Detect which cell encompasses the target text, then output its [X, Y] center coordinate. 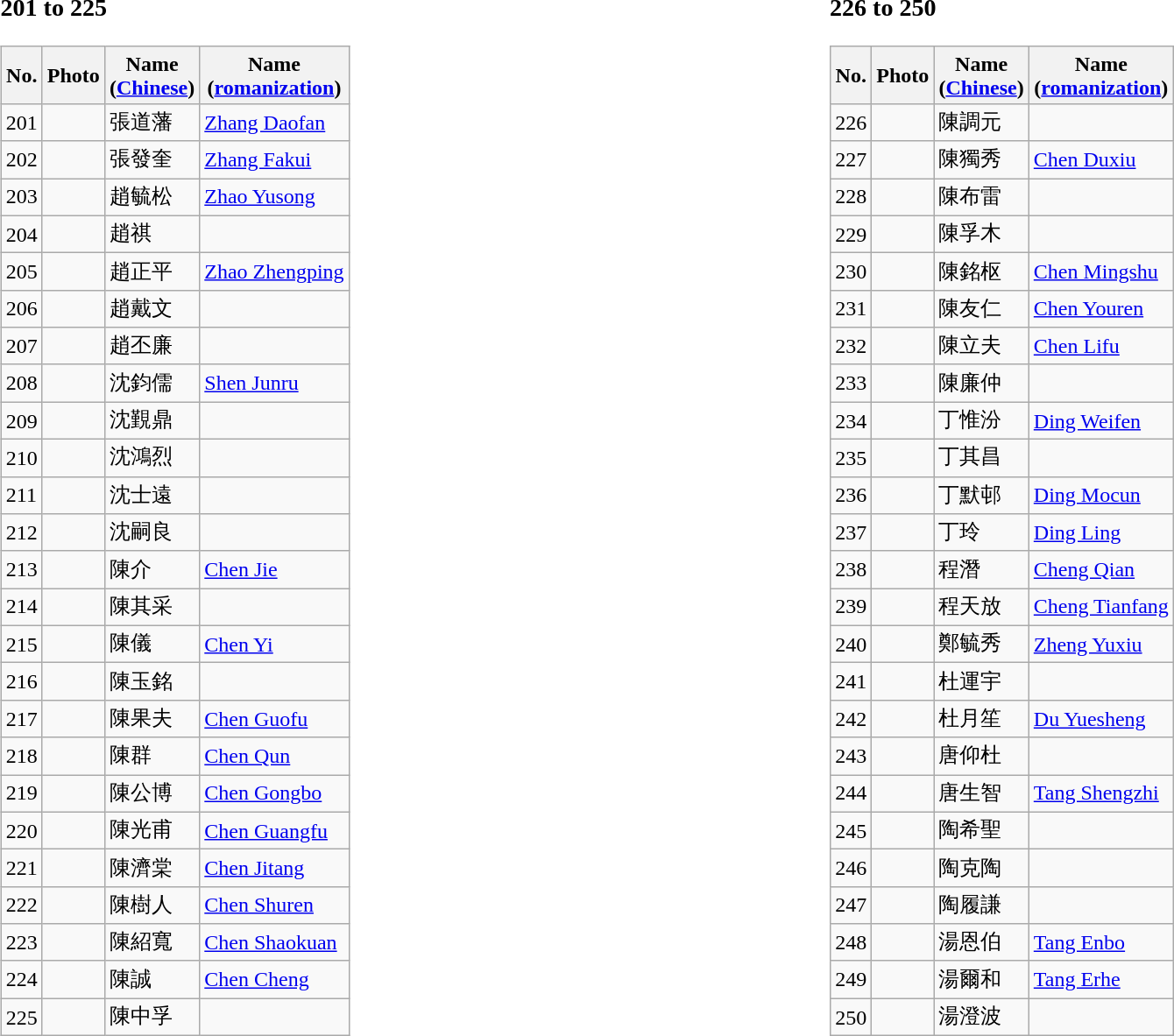
Chen Shuren [274, 906]
陳中孚 [152, 1018]
陳群 [152, 757]
湯爾和 [981, 979]
鄭毓秀 [981, 645]
Chen Lifu [1100, 347]
235 [852, 459]
Zhao Yusong [274, 198]
陳光甫 [152, 830]
242 [852, 718]
丁默邨 [981, 496]
陶希聖 [981, 830]
陳友仁 [981, 308]
陳廉仲 [981, 384]
222 [21, 906]
Chen Gongbo [274, 793]
Cheng Qian [1100, 569]
趙丕廉 [152, 347]
Chen Qun [274, 757]
Ding Weifen [1100, 420]
陳儀 [152, 645]
201 [21, 123]
沈鴻烈 [152, 459]
234 [852, 420]
215 [21, 645]
Chen Mingshu [1100, 271]
Chen Cheng [274, 979]
Zheng Yuxiu [1100, 645]
陳濟棠 [152, 869]
趙正平 [152, 271]
唐仰杜 [981, 757]
240 [852, 645]
唐生智 [981, 793]
216 [21, 681]
陳布雷 [981, 198]
202 [21, 159]
陳獨秀 [981, 159]
237 [852, 532]
243 [852, 757]
陶克陶 [981, 869]
207 [21, 347]
244 [852, 793]
陳樹人 [152, 906]
226 [852, 123]
223 [21, 942]
Tang Shengzhi [1100, 793]
沈士遠 [152, 496]
Cheng Tianfang [1100, 608]
Chen Jie [274, 569]
陳銘枢 [981, 271]
陳公博 [152, 793]
208 [21, 384]
239 [852, 608]
219 [21, 793]
249 [852, 979]
220 [21, 830]
丁惟汾 [981, 420]
Tang Erhe [1100, 979]
沈覲鼎 [152, 420]
245 [852, 830]
203 [21, 198]
Zhang Daofan [274, 123]
張道藩 [152, 123]
Tang Enbo [1100, 942]
陳調元 [981, 123]
Du Yuesheng [1100, 718]
218 [21, 757]
張發奎 [152, 159]
241 [852, 681]
Ding Mocun [1100, 496]
232 [852, 347]
沈鈞儒 [152, 384]
228 [852, 198]
趙祺 [152, 235]
212 [21, 532]
Chen Youren [1100, 308]
211 [21, 496]
丁其昌 [981, 459]
214 [21, 608]
陳孚木 [981, 235]
248 [852, 942]
Chen Guofu [274, 718]
陳紹寬 [152, 942]
229 [852, 235]
陳玉銘 [152, 681]
Chen Duxiu [1100, 159]
227 [852, 159]
程潛 [981, 569]
Chen Yi [274, 645]
Chen Guangfu [274, 830]
247 [852, 906]
221 [21, 869]
205 [21, 271]
Ding Ling [1100, 532]
230 [852, 271]
210 [21, 459]
程天放 [981, 608]
陶履謙 [981, 906]
Shen Junru [274, 384]
Zhao Zhengping [274, 271]
趙毓松 [152, 198]
236 [852, 496]
沈嗣良 [152, 532]
Zhang Fakui [274, 159]
陳立夫 [981, 347]
231 [852, 308]
陳誠 [152, 979]
杜運宇 [981, 681]
趙戴文 [152, 308]
Chen Shaokuan [274, 942]
204 [21, 235]
Chen Jitang [274, 869]
206 [21, 308]
陳其采 [152, 608]
湯恩伯 [981, 942]
246 [852, 869]
湯澄波 [981, 1018]
209 [21, 420]
杜月笙 [981, 718]
224 [21, 979]
丁玲 [981, 532]
238 [852, 569]
233 [852, 384]
陳介 [152, 569]
217 [21, 718]
陳果夫 [152, 718]
225 [21, 1018]
213 [21, 569]
250 [852, 1018]
